Pinpoint the cell where the given text exists, returning its (x, y) midpoint coordinate. 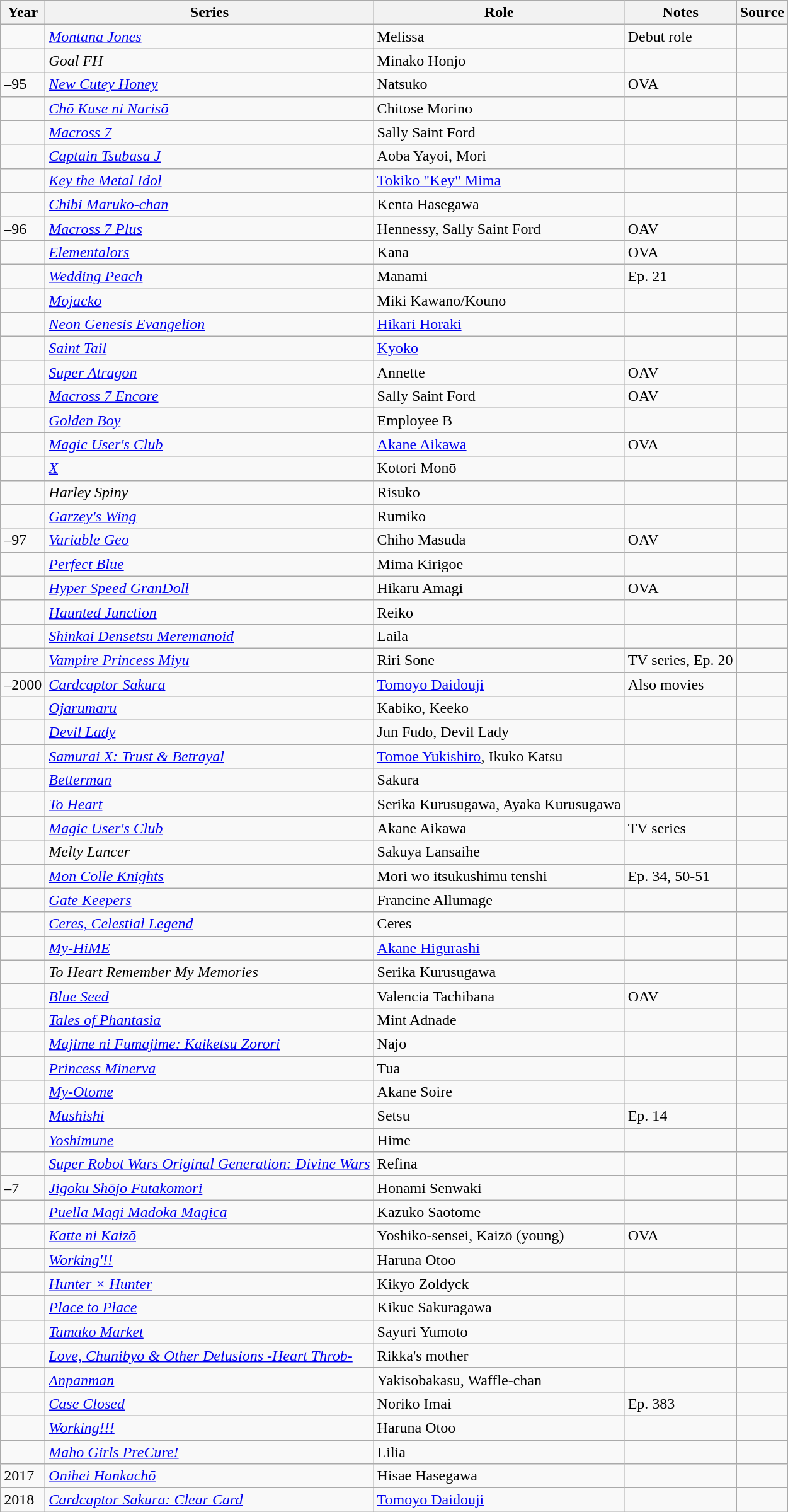
Tokiko "Key" Mima (499, 180)
Source (762, 13)
Onihei Hankachō (209, 1476)
Case Closed (209, 1404)
Cardcaptor Sakura (209, 684)
Tales of Phantasia (209, 1020)
Noriko Imai (499, 1404)
Employee B (499, 420)
Year (23, 13)
Majime ni Fumajime: Kaiketsu Zorori (209, 1044)
Samurai X: Trust & Betrayal (209, 756)
Ceres (499, 924)
Wedding Peach (209, 276)
Kyoko (499, 349)
Working'!! (209, 1260)
Jigoku Shōjo Futakomori (209, 1188)
Kikyo Zoldyck (499, 1284)
Shinkai Densetsu Meremanoid (209, 636)
Minako Honjo (499, 61)
Aoba Yayoi, Mori (499, 156)
Love, Chunibyo & Other Delusions -Heart Throb- (209, 1356)
Hunter × Hunter (209, 1284)
Ep. 14 (680, 1116)
Hikaru Amagi (499, 588)
To Heart Remember My Memories (209, 972)
Laila (499, 636)
Tomoe Yukishiro, Ikuko Katsu (499, 756)
Hennessy, Sally Saint Ford (499, 228)
To Heart (209, 804)
Variable Geo (209, 540)
Mori wo itsukushimu tenshi (499, 876)
Sayuri Yumoto (499, 1332)
Valencia Tachibana (499, 996)
Series (209, 13)
Kenta Hasegawa (499, 204)
Yoshimune (209, 1140)
Katte ni Kaizō (209, 1236)
Also movies (680, 684)
Lilia (499, 1451)
Ep. 34, 50-51 (680, 876)
Tua (499, 1068)
Golden Boy (209, 420)
Debut role (680, 37)
Mima Kirigoe (499, 564)
Captain Tsubasa J (209, 156)
My-Otome (209, 1092)
Chō Kuse ni Narisō (209, 108)
My-HiME (209, 948)
Melissa (499, 37)
–95 (23, 84)
Serika Kurusugawa, Ayaka Kurusugawa (499, 804)
Chibi Maruko-chan (209, 204)
–7 (23, 1188)
Ceres, Celestial Legend (209, 924)
–97 (23, 540)
Yakisobakasu, Waffle-chan (499, 1380)
Ojarumaru (209, 708)
Mint Adnade (499, 1020)
Francine Allumage (499, 900)
Devil Lady (209, 732)
Honami Senwaki (499, 1188)
Refina (499, 1164)
Blue Seed (209, 996)
Key the Metal Idol (209, 180)
Sakuya Lansaihe (499, 852)
Rikka's mother (499, 1356)
Anpanman (209, 1380)
Puella Magi Madoka Magica (209, 1212)
Mojacko (209, 301)
Kana (499, 252)
Ep. 21 (680, 276)
Najo (499, 1044)
Kazuko Saotome (499, 1212)
Perfect Blue (209, 564)
Sakura (499, 780)
2018 (23, 1500)
Mon Colle Knights (209, 876)
Natsuko (499, 84)
Princess Minerva (209, 1068)
Kikue Sakuragawa (499, 1308)
Super Robot Wars Original Generation: Divine Wars (209, 1164)
TV series (680, 828)
Riri Sone (499, 660)
Place to Place (209, 1308)
Yoshiko-sensei, Kaizō (young) (499, 1236)
Macross 7 Encore (209, 396)
Risuko (499, 492)
Montana Jones (209, 37)
Akane Soire (499, 1092)
Garzey's Wing (209, 516)
Macross 7 (209, 132)
Hisae Hasegawa (499, 1476)
X (209, 468)
Saint Tail (209, 349)
Tamako Market (209, 1332)
Neon Genesis Evangelion (209, 325)
Notes (680, 13)
Super Atragon (209, 372)
Chitose Morino (499, 108)
Chiho Masuda (499, 540)
Miki Kawano/Kouno (499, 301)
Melty Lancer (209, 852)
Goal FH (209, 61)
Jun Fudo, Devil Lady (499, 732)
Cardcaptor Sakura: Clear Card (209, 1500)
Setsu (499, 1116)
Hikari Horaki (499, 325)
Mushishi (209, 1116)
Role (499, 13)
Hyper Speed GranDoll (209, 588)
–96 (23, 228)
TV series, Ep. 20 (680, 660)
Manami (499, 276)
New Cutey Honey (209, 84)
Annette (499, 372)
Reiko (499, 612)
Harley Spiny (209, 492)
Haunted Junction (209, 612)
Elementalors (209, 252)
Vampire Princess Miyu (209, 660)
Maho Girls PreCure! (209, 1451)
Kabiko, Keeko (499, 708)
Working!!! (209, 1428)
Serika Kurusugawa (499, 972)
2017 (23, 1476)
Kotori Monō (499, 468)
Gate Keepers (209, 900)
Hime (499, 1140)
Betterman (209, 780)
Rumiko (499, 516)
–2000 (23, 684)
Macross 7 Plus (209, 228)
Akane Higurashi (499, 948)
Ep. 383 (680, 1404)
